Search for the cell housing the specified text and yield its [x, y] center coordinate. 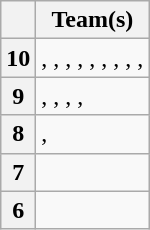
7 [18, 172]
Team(s) [92, 20]
, , , , [92, 96]
, [92, 134]
10 [18, 58]
6 [18, 210]
8 [18, 134]
, , , , , , , , , [92, 58]
9 [18, 96]
